Identify which cell holds the provided text, then report its [x, y] central coordinate. 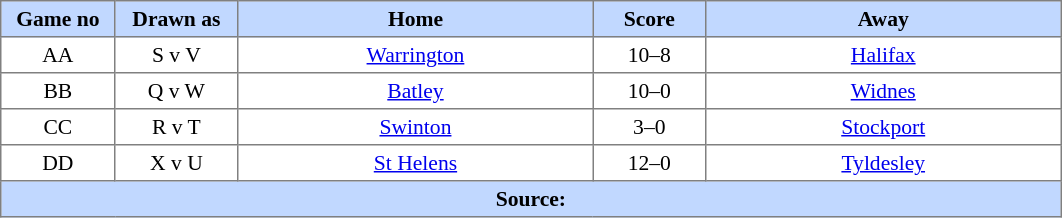
Home [416, 19]
Halifax [883, 55]
DD [58, 163]
R v T [176, 127]
Drawn as [176, 19]
S v V [176, 55]
10–8 [649, 55]
Stockport [883, 127]
Swinton [416, 127]
Batley [416, 91]
10–0 [649, 91]
AA [58, 55]
12–0 [649, 163]
BB [58, 91]
Q v W [176, 91]
X v U [176, 163]
Game no [58, 19]
St Helens [416, 163]
3–0 [649, 127]
Away [883, 19]
Source: [531, 199]
CC [58, 127]
Score [649, 19]
Widnes [883, 91]
Tyldesley [883, 163]
Warrington [416, 55]
